Locate the cell with the specified text and output its [x, y] center coordinate. 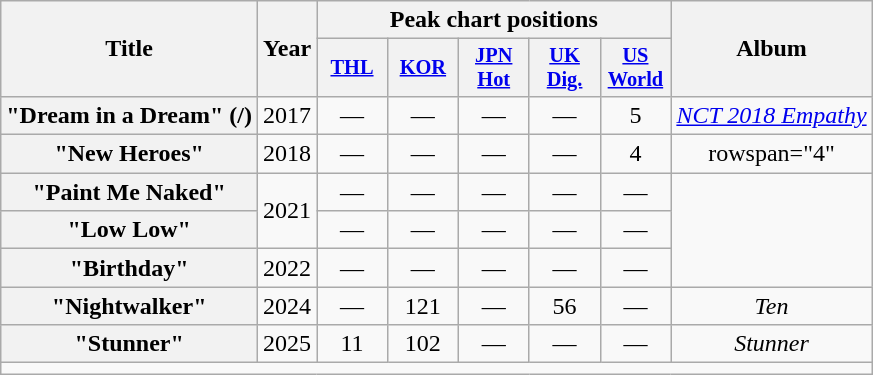
2024 [288, 306]
Title [130, 49]
THL [352, 68]
rowspan="4" [772, 154]
Stunner [772, 344]
NCT 2018 Empathy [772, 115]
"Low Low" [130, 230]
2025 [288, 344]
"Stunner" [130, 344]
5 [636, 115]
2018 [288, 154]
Peak chart positions [494, 20]
"Paint Me Naked" [130, 192]
Year [288, 49]
Ten [772, 306]
4 [636, 154]
2022 [288, 268]
"Dream in a Dream" (/) [130, 115]
"Birthday" [130, 268]
11 [352, 344]
2021 [288, 211]
"Nightwalker" [130, 306]
56 [564, 306]
JPNHot [494, 68]
Album [772, 49]
UK Dig. [564, 68]
USWorld [636, 68]
KOR [422, 68]
"New Heroes" [130, 154]
121 [422, 306]
102 [422, 344]
2017 [288, 115]
